Search for the cell housing the specified text and yield its [x, y] center coordinate. 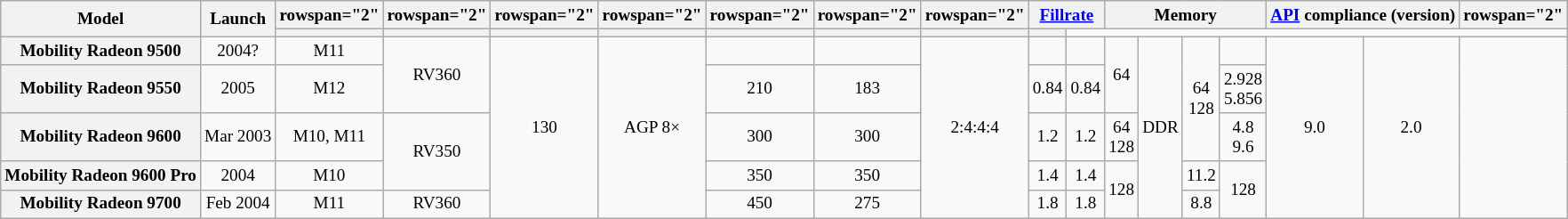
Memory [1186, 15]
130 [544, 126]
183 [868, 89]
2004 [237, 175]
8.8 [1201, 204]
2004? [237, 51]
Mar 2003 [237, 137]
Mobility Radeon 9700 [101, 204]
4.89.6 [1243, 137]
11.2 [1201, 175]
Mobility Radeon 9600 [101, 137]
Mobility Radeon 9600 Pro [101, 175]
210 [759, 89]
275 [868, 204]
RV350 [437, 151]
2005 [237, 89]
Model [101, 20]
Launch [237, 20]
450 [759, 204]
2.0 [1412, 126]
M12 [329, 89]
Mobility Radeon 9500 [101, 51]
2.9285.856 [1243, 89]
M10 [329, 175]
Fillrate [1067, 15]
9.0 [1316, 126]
64 [1122, 75]
Mobility Radeon 9550 [101, 89]
Feb 2004 [237, 204]
AGP 8× [652, 126]
API compliance (version) [1364, 15]
DDR [1161, 126]
2:4:4:4 [974, 126]
M10, M11 [329, 137]
